Locate the cell with the specified text and output its [X, Y] center coordinate. 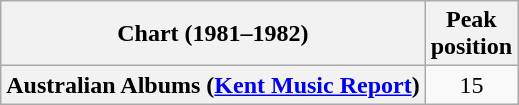
Australian Albums (Kent Music Report) [213, 85]
Peakposition [471, 34]
15 [471, 85]
Chart (1981–1982) [213, 34]
